Extract the (X, Y) coordinate from the center of the cell holding the provided text.  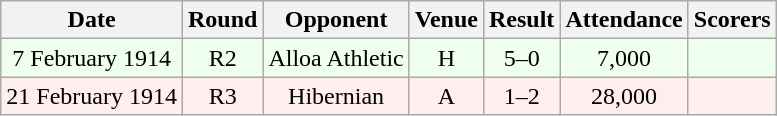
Alloa Athletic (336, 58)
A (446, 96)
Hibernian (336, 96)
Scorers (732, 20)
21 February 1914 (92, 96)
R2 (222, 58)
1–2 (521, 96)
Attendance (624, 20)
H (446, 58)
Venue (446, 20)
5–0 (521, 58)
7,000 (624, 58)
Result (521, 20)
Round (222, 20)
28,000 (624, 96)
Opponent (336, 20)
Date (92, 20)
R3 (222, 96)
7 February 1914 (92, 58)
